From the cell containing the given text, extract its center point as [x, y] coordinate. 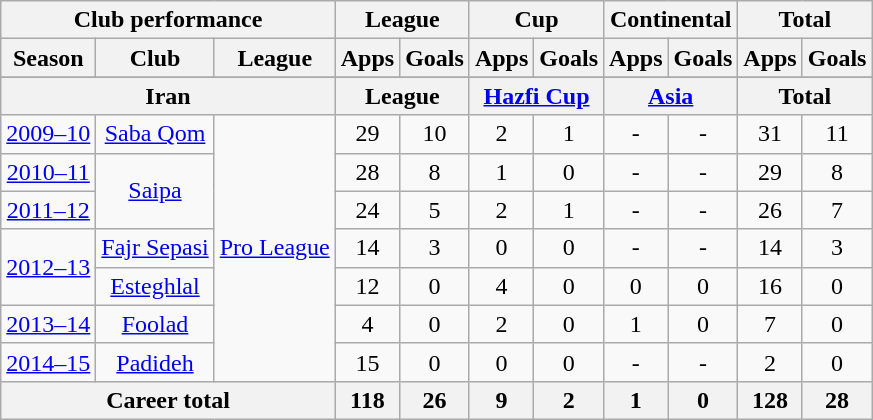
5 [435, 210]
Career total [168, 400]
Saipa [155, 191]
10 [435, 134]
Season [48, 58]
Cup [536, 20]
2010–11 [48, 172]
Club [155, 58]
Asia [671, 96]
Pro League [274, 248]
2012–13 [48, 267]
24 [367, 210]
Saba Qom [155, 134]
Hazfi Cup [536, 96]
2013–14 [48, 324]
Foolad [155, 324]
Iran [168, 96]
128 [770, 400]
2014–15 [48, 362]
15 [367, 362]
118 [367, 400]
2011–12 [48, 210]
Fajr Sepasi [155, 248]
12 [367, 286]
Padideh [155, 362]
9 [501, 400]
11 [837, 134]
Esteghlal [155, 286]
31 [770, 134]
Club performance [168, 20]
16 [770, 286]
Continental [671, 20]
2009–10 [48, 134]
